Search for the cell housing the specified text and yield its (x, y) center coordinate. 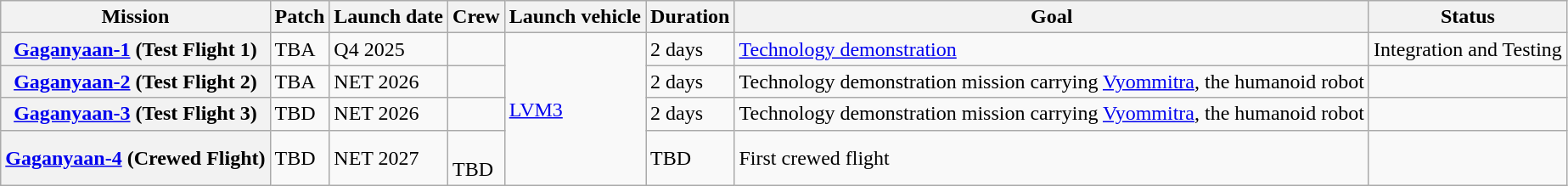
Gaganyaan-4 (Crewed Flight) (136, 158)
LVM3 (575, 109)
Gaganyaan-3 (Test Flight 3) (136, 114)
NET 2027 (389, 158)
Gaganyaan-1 (Test Flight 1) (136, 49)
First crewed flight (1052, 158)
Launch vehicle (575, 17)
Patch (300, 17)
Goal (1052, 17)
Technology demonstration (1052, 49)
Status (1467, 17)
Gaganyaan-2 (Test Flight 2) (136, 82)
Integration and Testing (1467, 49)
Mission (136, 17)
Crew (477, 17)
Q4 2025 (389, 49)
Duration (690, 17)
Launch date (389, 17)
